Scan for the cell matching the given text and deliver its [X, Y] coordinate at center. 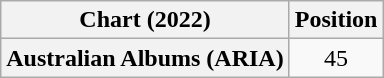
45 [336, 58]
Chart (2022) [145, 20]
Australian Albums (ARIA) [145, 58]
Position [336, 20]
